Capture the cell that displays the provided text and extract its [x, y] central coordinate. 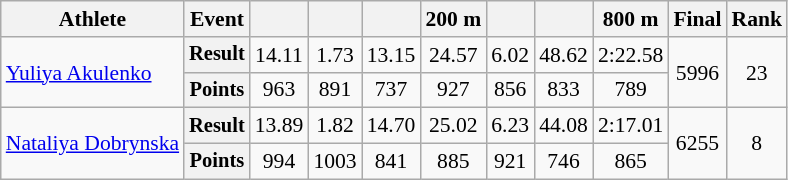
Yuliya Akulenko [92, 72]
921 [510, 162]
200 m [453, 19]
927 [453, 90]
Nataliya Dobrynska [92, 144]
Rank [756, 19]
800 m [630, 19]
6255 [697, 144]
24.57 [453, 55]
23 [756, 72]
737 [392, 90]
789 [630, 90]
856 [510, 90]
14.11 [280, 55]
891 [334, 90]
5996 [697, 72]
885 [453, 162]
8 [756, 144]
1003 [334, 162]
963 [280, 90]
13.89 [280, 126]
746 [564, 162]
1.82 [334, 126]
44.08 [564, 126]
6.02 [510, 55]
Final [697, 19]
13.15 [392, 55]
833 [564, 90]
1.73 [334, 55]
6.23 [510, 126]
841 [392, 162]
14.70 [392, 126]
Athlete [92, 19]
2:22.58 [630, 55]
994 [280, 162]
25.02 [453, 126]
865 [630, 162]
2:17.01 [630, 126]
Event [217, 19]
48.62 [564, 55]
